Find where the given text appears and provide that cell's center as (X, Y) coordinate. 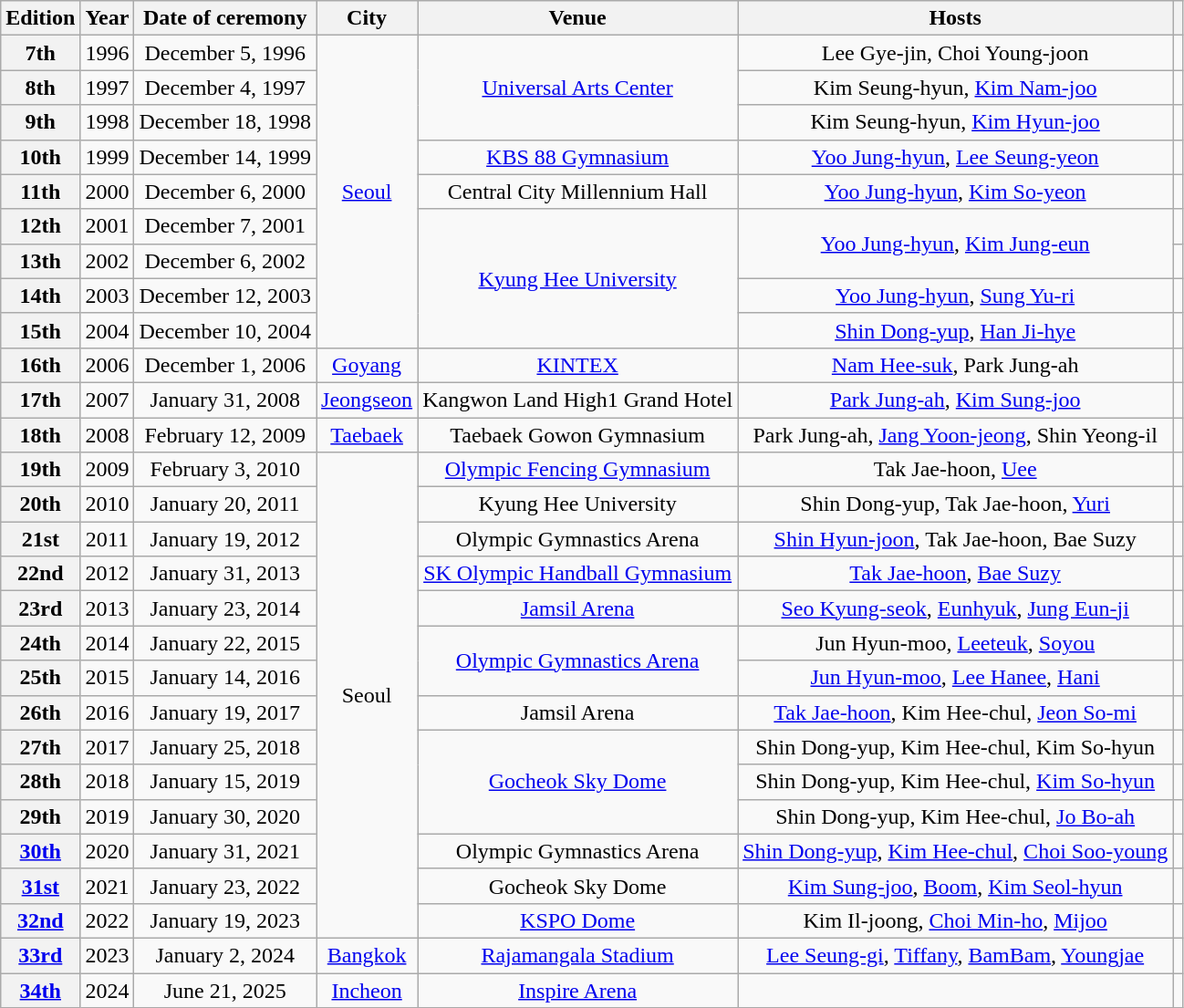
12th (40, 226)
1999 (108, 157)
10th (40, 157)
2012 (108, 574)
2020 (108, 851)
Yoo Jung-hyun, Kim So-yeon (956, 192)
January 25, 2018 (225, 747)
December 4, 1997 (225, 88)
2021 (108, 886)
Incheon (367, 990)
January 19, 2023 (225, 920)
32nd (40, 920)
22nd (40, 574)
December 1, 2006 (225, 365)
Kim Seung-hyun, Kim Nam-joo (956, 88)
January 15, 2019 (225, 782)
Goyang (367, 365)
Date of ceremony (225, 18)
February 12, 2009 (225, 435)
Lee Gye-jin, Choi Young-joon (956, 53)
18th (40, 435)
2019 (108, 816)
January 14, 2016 (225, 678)
Year (108, 18)
Lee Seung-gi, Tiffany, BamBam, Youngjae (956, 955)
Edition (40, 18)
January 31, 2008 (225, 400)
Tak Jae-hoon, Kim Hee-chul, Jeon So-mi (956, 712)
Yoo Jung-hyun, Lee Seung-yeon (956, 157)
KSPO Dome (578, 920)
Rajamangala Stadium (578, 955)
Hosts (956, 18)
2024 (108, 990)
29th (40, 816)
2006 (108, 365)
2002 (108, 261)
14th (40, 296)
Park Jung-ah, Kim Sung-joo (956, 400)
Jun Hyun-moo, Leeteuk, Soyou (956, 643)
Yoo Jung-hyun, Kim Jung-eun (956, 244)
SK Olympic Handball Gymnasium (578, 574)
January 23, 2014 (225, 608)
December 6, 2000 (225, 192)
January 30, 2020 (225, 816)
January 20, 2011 (225, 504)
Kim Seung-hyun, Kim Hyun-joo (956, 122)
December 14, 1999 (225, 157)
Tak Jae-hoon, Uee (956, 470)
2010 (108, 504)
2001 (108, 226)
Inspire Arena (578, 990)
2007 (108, 400)
Shin Hyun-joon, Tak Jae-hoon, Bae Suzy (956, 539)
KBS 88 Gymnasium (578, 157)
January 31, 2021 (225, 851)
2017 (108, 747)
June 21, 2025 (225, 990)
KINTEX (578, 365)
Shin Dong-yup, Kim Hee-chul, Choi Soo-young (956, 851)
Bangkok (367, 955)
Jeongseon (367, 400)
Jun Hyun-moo, Lee Hanee, Hani (956, 678)
19th (40, 470)
23rd (40, 608)
Shin Dong-yup, Han Ji-hye (956, 330)
Central City Millennium Hall (578, 192)
21st (40, 539)
December 6, 2002 (225, 261)
2004 (108, 330)
2018 (108, 782)
Kim Sung-joo, Boom, Kim Seol-hyun (956, 886)
27th (40, 747)
Kangwon Land High1 Grand Hotel (578, 400)
2014 (108, 643)
December 7, 2001 (225, 226)
Tak Jae-hoon, Bae Suzy (956, 574)
30th (40, 851)
February 3, 2010 (225, 470)
34th (40, 990)
11th (40, 192)
1997 (108, 88)
Universal Arts Center (578, 88)
2008 (108, 435)
2003 (108, 296)
Venue (578, 18)
28th (40, 782)
December 5, 1996 (225, 53)
Shin Dong-yup, Kim Hee-chul, Jo Bo-ah (956, 816)
January 23, 2022 (225, 886)
26th (40, 712)
2015 (108, 678)
January 2, 2024 (225, 955)
7th (40, 53)
31st (40, 886)
Yoo Jung-hyun, Sung Yu-ri (956, 296)
Kim Il-joong, Choi Min-ho, Mijoo (956, 920)
33rd (40, 955)
17th (40, 400)
Shin Dong-yup, Tak Jae-hoon, Yuri (956, 504)
Nam Hee-suk, Park Jung-ah (956, 365)
25th (40, 678)
24th (40, 643)
1998 (108, 122)
January 19, 2017 (225, 712)
City (367, 18)
Park Jung-ah, Jang Yoon-jeong, Shin Yeong-il (956, 435)
2011 (108, 539)
8th (40, 88)
Seo Kyung-seok, Eunhyuk, Jung Eun-ji (956, 608)
16th (40, 365)
2016 (108, 712)
1996 (108, 53)
Taebaek Gowon Gymnasium (578, 435)
December 10, 2004 (225, 330)
13th (40, 261)
2009 (108, 470)
January 22, 2015 (225, 643)
2013 (108, 608)
20th (40, 504)
2022 (108, 920)
9th (40, 122)
2023 (108, 955)
Taebaek (367, 435)
December 18, 1998 (225, 122)
January 31, 2013 (225, 574)
2000 (108, 192)
15th (40, 330)
January 19, 2012 (225, 539)
Olympic Fencing Gymnasium (578, 470)
December 12, 2003 (225, 296)
